Locate the cell with the specified text and output its (X, Y) center coordinate. 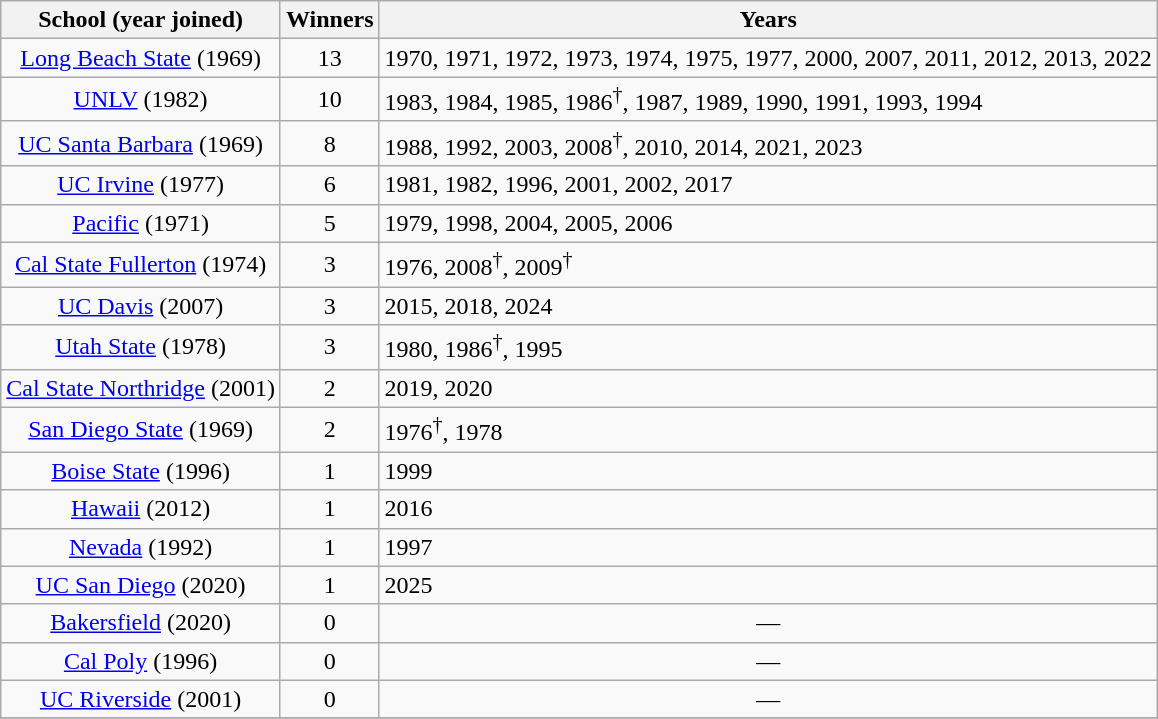
Hawaii (2012) (141, 509)
Cal State Fullerton (1974) (141, 264)
School (year joined) (141, 20)
Utah State (1978) (141, 348)
1980, 1986†, 1995 (768, 348)
Long Beach State (1969) (141, 58)
Cal State Northridge (2001) (141, 388)
1981, 1982, 1996, 2001, 2002, 2017 (768, 185)
Winners (330, 20)
San Diego State (1969) (141, 430)
1988, 1992, 2003, 2008†, 2010, 2014, 2021, 2023 (768, 144)
2015, 2018, 2024 (768, 306)
1999 (768, 471)
UC Santa Barbara (1969) (141, 144)
UC Irvine (1977) (141, 185)
1997 (768, 547)
1979, 1998, 2004, 2005, 2006 (768, 223)
2016 (768, 509)
2025 (768, 585)
Nevada (1992) (141, 547)
5 (330, 223)
1976, 2008†, 2009† (768, 264)
1970, 1971, 1972, 1973, 1974, 1975, 1977, 2000, 2007, 2011, 2012, 2013, 2022 (768, 58)
1983, 1984, 1985, 1986†, 1987, 1989, 1990, 1991, 1993, 1994 (768, 100)
Pacific (1971) (141, 223)
Boise State (1996) (141, 471)
2019, 2020 (768, 388)
8 (330, 144)
1976†, 1978 (768, 430)
UC Davis (2007) (141, 306)
Cal Poly (1996) (141, 661)
6 (330, 185)
Bakersfield (2020) (141, 623)
UC Riverside (2001) (141, 699)
Years (768, 20)
UNLV (1982) (141, 100)
UC San Diego (2020) (141, 585)
13 (330, 58)
10 (330, 100)
